Extract the [x, y] coordinate from the center of the cell holding the provided text.  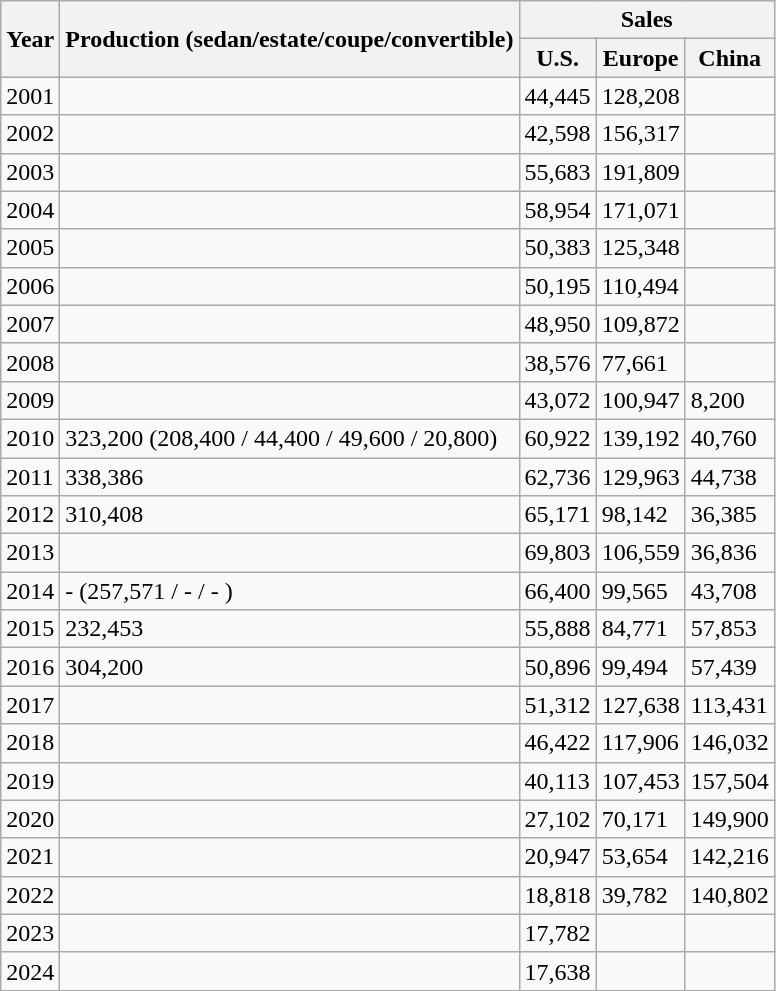
58,954 [558, 210]
Sales [646, 20]
84,771 [640, 629]
2011 [30, 477]
55,683 [558, 172]
43,072 [558, 400]
142,216 [730, 857]
U.S. [558, 58]
157,504 [730, 781]
128,208 [640, 96]
2016 [30, 667]
38,576 [558, 362]
323,200 (208,400 / 44,400 / 49,600 / 20,800) [290, 438]
2021 [30, 857]
149,900 [730, 819]
40,113 [558, 781]
129,963 [640, 477]
43,708 [730, 591]
2015 [30, 629]
65,171 [558, 515]
99,494 [640, 667]
55,888 [558, 629]
36,385 [730, 515]
140,802 [730, 895]
338,386 [290, 477]
66,400 [558, 591]
2004 [30, 210]
117,906 [640, 743]
18,818 [558, 895]
139,192 [640, 438]
2012 [30, 515]
110,494 [640, 286]
99,565 [640, 591]
156,317 [640, 134]
44,445 [558, 96]
2006 [30, 286]
100,947 [640, 400]
69,803 [558, 553]
109,872 [640, 324]
106,559 [640, 553]
98,142 [640, 515]
113,431 [730, 705]
39,782 [640, 895]
48,950 [558, 324]
2013 [30, 553]
2014 [30, 591]
36,836 [730, 553]
2003 [30, 172]
146,032 [730, 743]
40,760 [730, 438]
57,853 [730, 629]
2009 [30, 400]
2019 [30, 781]
2023 [30, 933]
50,896 [558, 667]
2001 [30, 96]
50,383 [558, 248]
191,809 [640, 172]
2024 [30, 971]
77,661 [640, 362]
60,922 [558, 438]
17,782 [558, 933]
2010 [30, 438]
27,102 [558, 819]
2007 [30, 324]
53,654 [640, 857]
- (257,571 / - / - ) [290, 591]
125,348 [640, 248]
2008 [30, 362]
304,200 [290, 667]
51,312 [558, 705]
17,638 [558, 971]
62,736 [558, 477]
171,071 [640, 210]
2018 [30, 743]
2020 [30, 819]
2002 [30, 134]
42,598 [558, 134]
Production (sedan/estate/coupe/convertible) [290, 39]
Europe [640, 58]
Year [30, 39]
50,195 [558, 286]
2005 [30, 248]
232,453 [290, 629]
46,422 [558, 743]
20,947 [558, 857]
8,200 [730, 400]
127,638 [640, 705]
57,439 [730, 667]
2017 [30, 705]
44,738 [730, 477]
2022 [30, 895]
China [730, 58]
310,408 [290, 515]
107,453 [640, 781]
70,171 [640, 819]
